Return the (x, y) coordinate for the center point of the cell that contains the specified text.  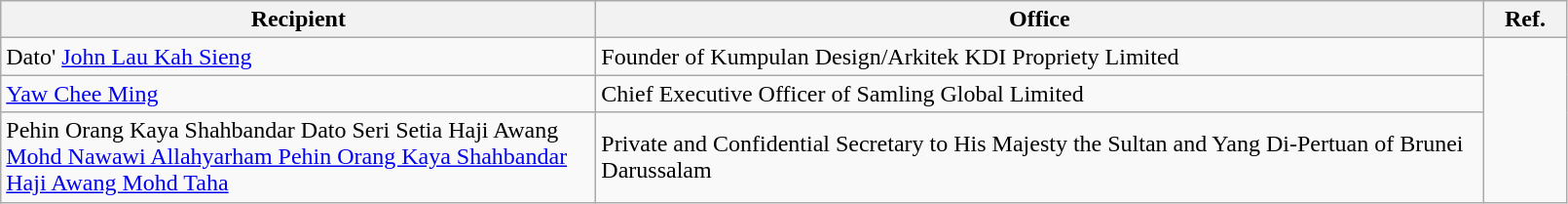
Dato' John Lau Kah Sieng (298, 57)
Recipient (298, 20)
Office (1040, 20)
Founder of Kumpulan Design/Arkitek KDI Propriety Limited (1040, 57)
Ref. (1525, 20)
Chief Executive Officer of Samling Global Limited (1040, 94)
Private and Confidential Secretary to His Majesty the Sultan and Yang Di-Pertuan of Brunei Darussalam (1040, 157)
Yaw Chee Ming (298, 94)
Pehin Orang Kaya Shahbandar Dato Seri Setia Haji Awang Mohd Nawawi Allahyarham Pehin Orang Kaya Shahbandar Haji Awang Mohd Taha (298, 157)
